Detect which cell encompasses the target text, then output its [X, Y] center coordinate. 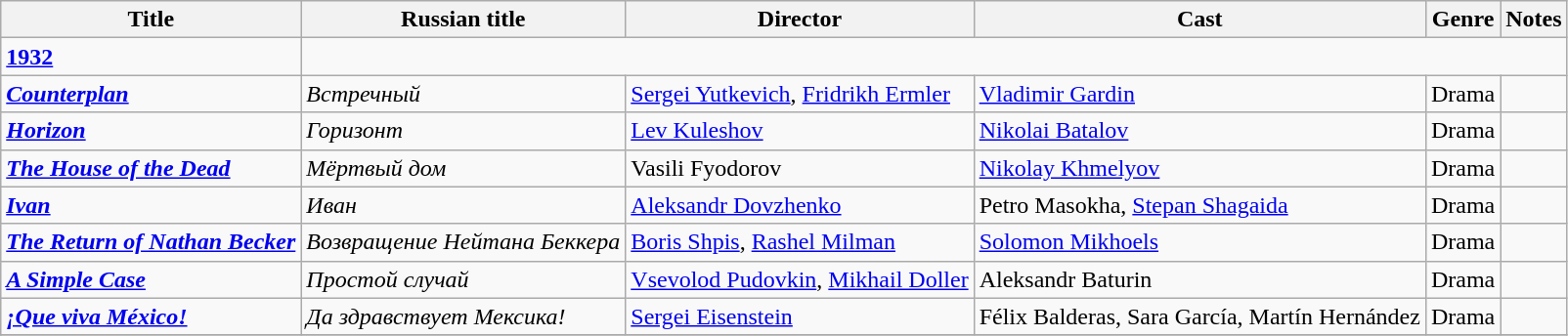
Sergei Eisenstein [800, 316]
Cast [1199, 20]
Nikolai Batalov [1199, 131]
Ivan [151, 205]
Горизонт [463, 131]
Sergei Yutkevich, Fridrikh Ermler [800, 94]
Genre [1462, 20]
Boris Shpis, Rashel Milman [800, 242]
Простой случай [463, 279]
Counterplan [151, 94]
A Simple Case [151, 279]
Мёртвый дом [463, 168]
Aleksandr Dovzhenko [800, 205]
Nikolay Khmelyov [1199, 168]
Иван [463, 205]
Title [151, 20]
The Return of Nathan Becker [151, 242]
Vsevolod Pudovkin, Mikhail Doller [800, 279]
Solomon Mikhoels [1199, 242]
Director [800, 20]
Notes [1534, 20]
¡Que viva México! [151, 316]
Vladimir Gardin [1199, 94]
Возвращение Нейтана Беккера [463, 242]
Vasili Fyodorov [800, 168]
Petro Masokha, Stepan Shagaida [1199, 205]
Aleksandr Baturin [1199, 279]
Да здравствует Мексика! [463, 316]
Встречный [463, 94]
1932 [151, 57]
Russian title [463, 20]
Félix Balderas, Sara García, Martín Hernández [1199, 316]
The House of the Dead [151, 168]
Horizon [151, 131]
Lev Kuleshov [800, 131]
